Locate the cell with the specified text and output its [X, Y] center coordinate. 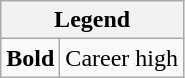
Career high [122, 58]
Legend [92, 20]
Bold [30, 58]
